Pinpoint the cell where the given text exists, returning its [X, Y] midpoint coordinate. 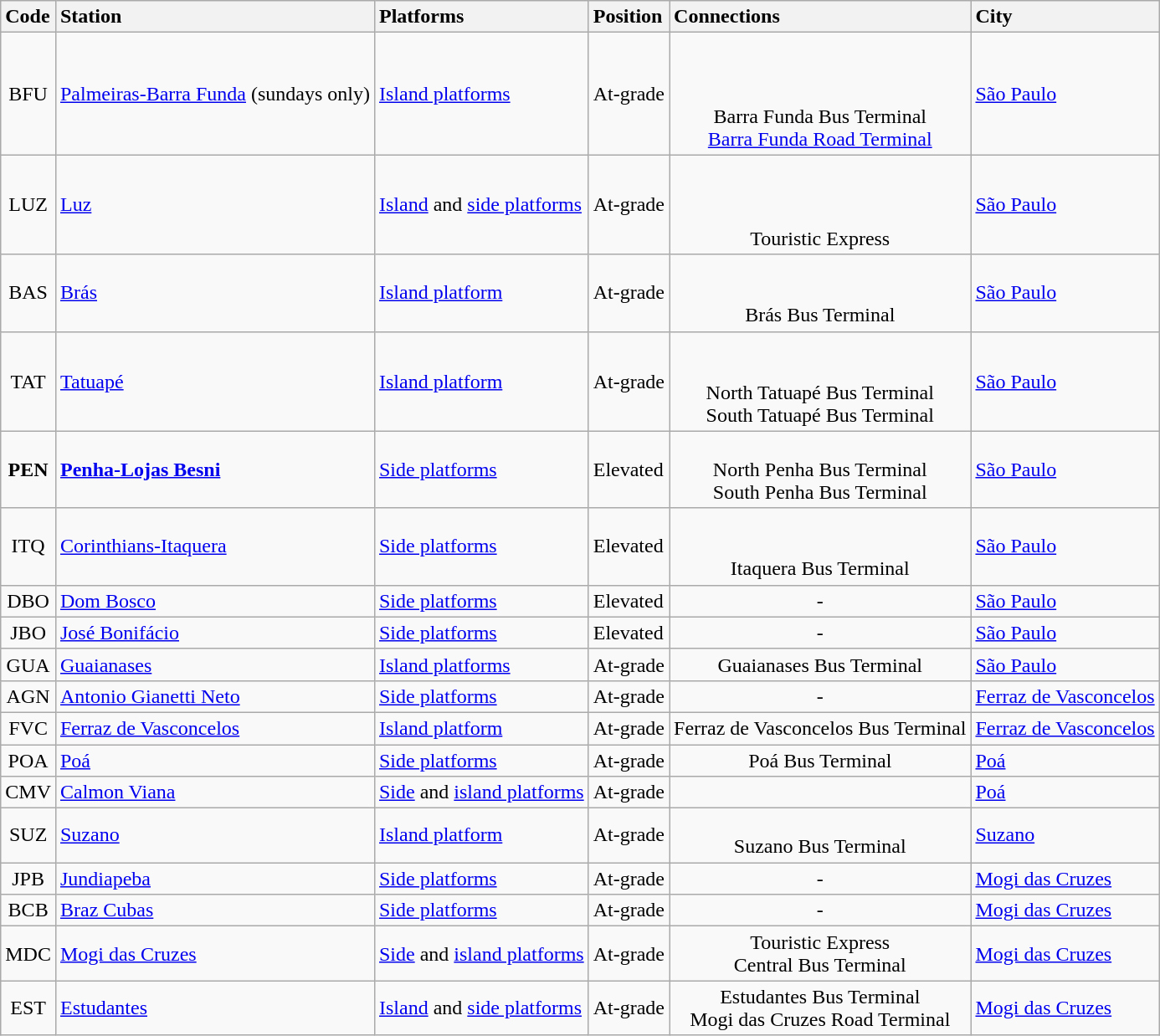
Position [629, 17]
TAT [28, 382]
CMV [28, 792]
Corinthians-Itaquera [214, 546]
Station [214, 17]
Calmon Viana [214, 792]
Palmeiras-Barra Funda (sundays only) [214, 94]
JBO [28, 633]
Itaquera Bus Terminal [820, 546]
MDC [28, 954]
LUZ [28, 204]
José Bonifácio [214, 633]
FVC [28, 728]
GUA [28, 664]
POA [28, 761]
Barra Funda Bus Terminal Barra Funda Road Terminal [820, 94]
Guaianases Bus Terminal [820, 664]
EST [28, 1008]
Connections [820, 17]
BCB [28, 910]
Poá Bus Terminal [820, 761]
Touristic Express [820, 204]
Penha-Lojas Besni [214, 469]
Dom Bosco [214, 601]
Antonio Gianetti Neto [214, 696]
AGN [28, 696]
Luz [214, 204]
PEN [28, 469]
Brás [214, 293]
Platforms [481, 17]
ITQ [28, 546]
Suzano Bus Terminal [820, 835]
City [1065, 17]
Ferraz de Vasconcelos Bus Terminal [820, 728]
Guaianases [214, 664]
Estudantes Bus Terminal Mogi das Cruzes Road Terminal [820, 1008]
Tatuapé [214, 382]
Touristic Express Central Bus Terminal [820, 954]
BFU [28, 94]
North Penha Bus Terminal South Penha Bus Terminal [820, 469]
Jundiapeba [214, 879]
BAS [28, 293]
SUZ [28, 835]
JPB [28, 879]
Estudantes [214, 1008]
Code [28, 17]
Brás Bus Terminal [820, 293]
Braz Cubas [214, 910]
North Tatuapé Bus Terminal South Tatuapé Bus Terminal [820, 382]
DBO [28, 601]
